Extract the [X, Y] coordinate from the center of the cell holding the provided text.  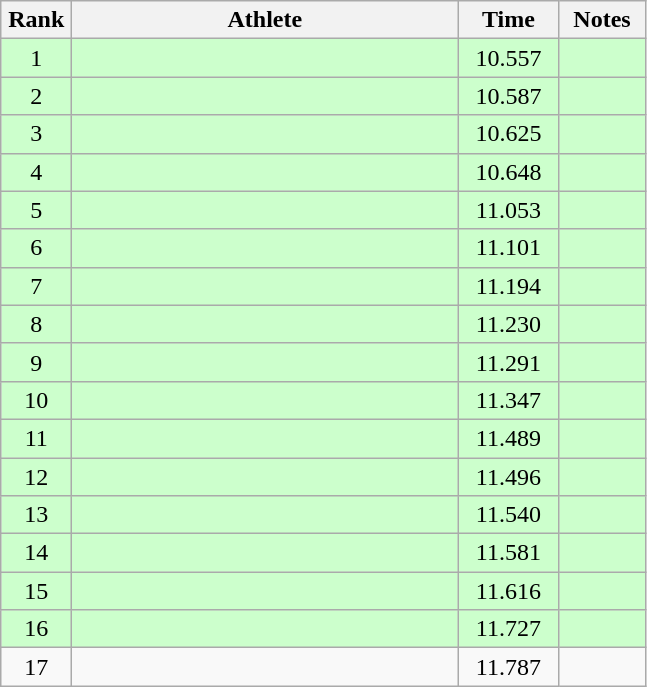
10.587 [508, 96]
11.581 [508, 553]
11.787 [508, 667]
4 [36, 172]
16 [36, 629]
11.230 [508, 324]
9 [36, 362]
Notes [602, 20]
2 [36, 96]
13 [36, 515]
Time [508, 20]
Rank [36, 20]
11.347 [508, 400]
11.101 [508, 248]
11.496 [508, 477]
Athlete [265, 20]
17 [36, 667]
10.625 [508, 134]
11.291 [508, 362]
11.489 [508, 438]
10.648 [508, 172]
11.540 [508, 515]
11.727 [508, 629]
11.616 [508, 591]
6 [36, 248]
15 [36, 591]
5 [36, 210]
8 [36, 324]
7 [36, 286]
3 [36, 134]
11 [36, 438]
11.053 [508, 210]
10.557 [508, 58]
1 [36, 58]
10 [36, 400]
12 [36, 477]
11.194 [508, 286]
14 [36, 553]
